Determine the [x, y] coordinate at the center of the cell enclosing the given text.  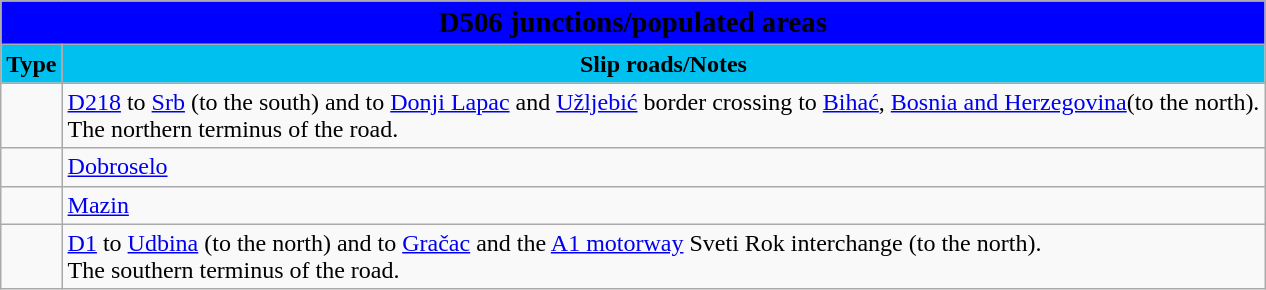
Dobroselo [664, 167]
Slip roads/Notes [664, 64]
D1 to Udbina (to the north) and to Gračac and the A1 motorway Sveti Rok interchange (to the north).The southern terminus of the road. [664, 256]
Type [32, 64]
D506 junctions/populated areas [633, 23]
Mazin [664, 205]
